Return (x, y) of the center of cell containing provided text 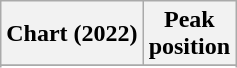
Peakposition (189, 34)
Chart (2022) (72, 34)
